Provide the [x, y] coordinate of the cell's center where the given text is located.  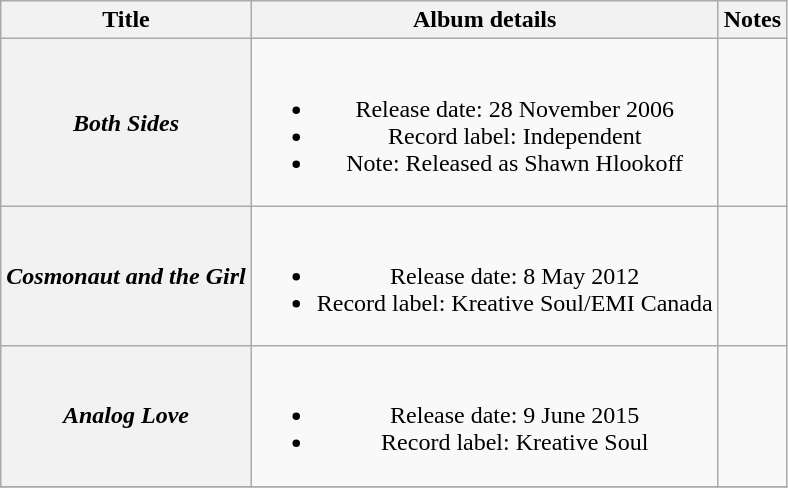
Release date: 8 May 2012Record label: Kreative Soul/EMI Canada [484, 276]
Cosmonaut and the Girl [126, 276]
Notes [752, 20]
Album details [484, 20]
Both Sides [126, 122]
Release date: 28 November 2006Record label: IndependentNote: Released as Shawn Hlookoff [484, 122]
Analog Love [126, 416]
Title [126, 20]
Release date: 9 June 2015Record label: Kreative Soul [484, 416]
